Return (X, Y) of the center of cell containing provided text 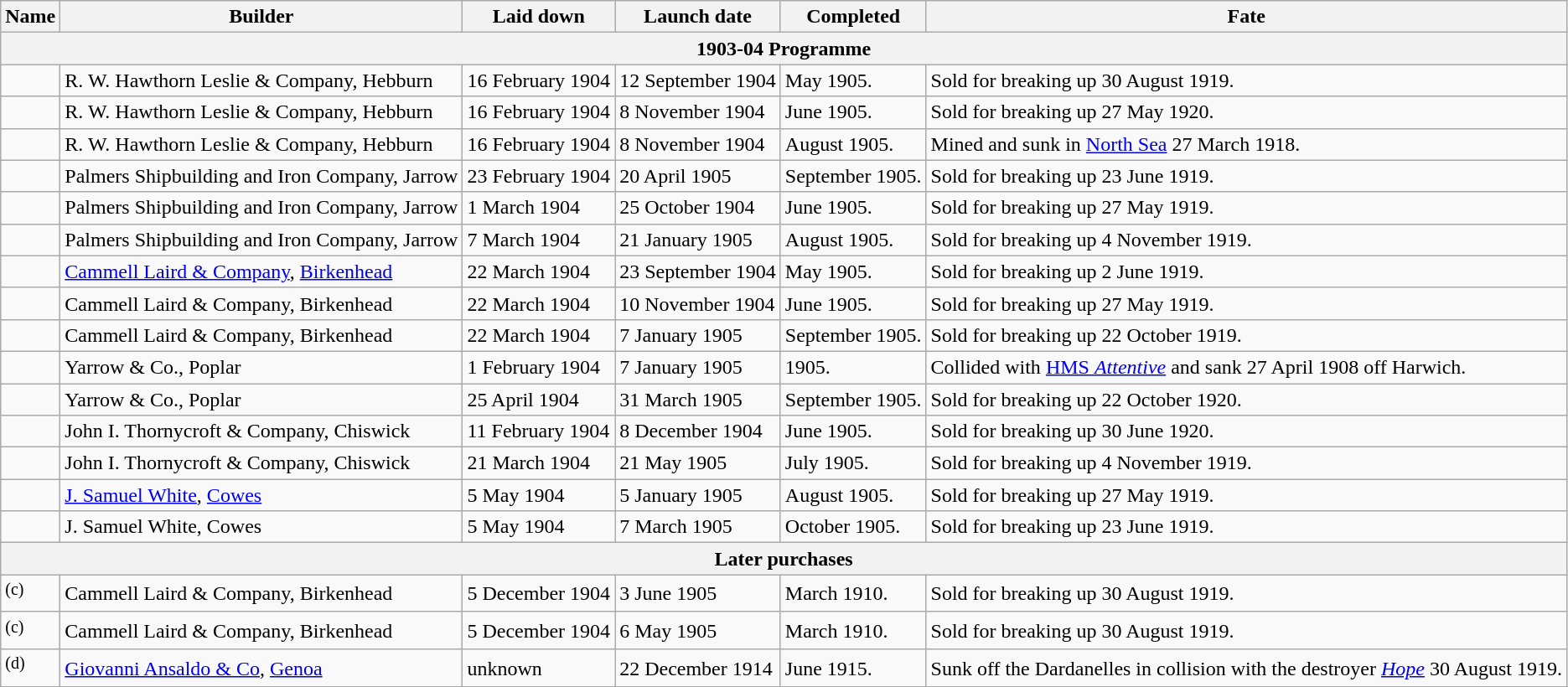
1 March 1904 (539, 208)
Completed (853, 17)
June 1915. (853, 669)
25 April 1904 (539, 400)
Later purchases (784, 559)
Sold for breaking up 22 October 1920. (1247, 400)
5 January 1905 (698, 495)
Fate (1247, 17)
Sold for breaking up 22 October 1919. (1247, 335)
(d) (30, 669)
October 1905. (853, 527)
21 May 1905 (698, 463)
Collided with HMS Attentive and sank 27 April 1908 off Harwich. (1247, 367)
6 May 1905 (698, 630)
Sold for breaking up 30 June 1920. (1247, 431)
Sold for breaking up 2 June 1919. (1247, 271)
1903-04 Programme (784, 49)
3 June 1905 (698, 593)
Mined and sunk in North Sea 27 March 1918. (1247, 144)
8 December 1904 (698, 431)
7 March 1904 (539, 240)
11 February 1904 (539, 431)
Sold for breaking up 27 May 1920. (1247, 112)
Giovanni Ansaldo & Co, Genoa (261, 669)
25 October 1904 (698, 208)
23 February 1904 (539, 176)
20 April 1905 (698, 176)
unknown (539, 669)
1 February 1904 (539, 367)
Name (30, 17)
1905. (853, 367)
July 1905. (853, 463)
7 March 1905 (698, 527)
10 November 1904 (698, 303)
Laid down (539, 17)
23 September 1904 (698, 271)
22 December 1914 (698, 669)
21 January 1905 (698, 240)
12 September 1904 (698, 80)
Sunk off the Dardanelles in collision with the destroyer Hope 30 August 1919. (1247, 669)
Builder (261, 17)
21 March 1904 (539, 463)
31 March 1905 (698, 400)
Launch date (698, 17)
